Return the (x, y) coordinate for the center point of the cell that contains the specified text.  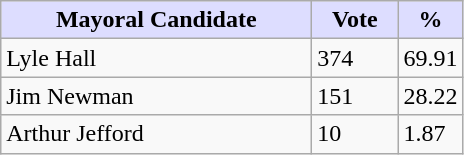
69.91 (430, 58)
10 (355, 134)
Vote (355, 20)
Lyle Hall (156, 58)
% (430, 20)
Jim Newman (156, 96)
28.22 (430, 96)
374 (355, 58)
Arthur Jefford (156, 134)
1.87 (430, 134)
151 (355, 96)
Mayoral Candidate (156, 20)
